For the text-containing cell, return its midpoint in [X, Y] coordinate format. 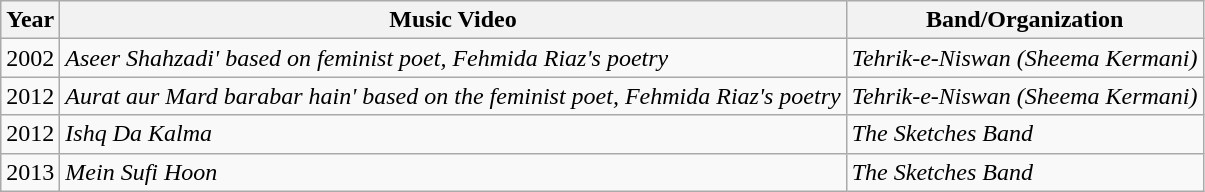
Aurat aur Mard barabar hain' based on the feminist poet, Fehmida Riaz's poetry [453, 96]
Year [30, 20]
Band/Organization [1024, 20]
Ishq Da Kalma [453, 134]
Mein Sufi Hoon [453, 172]
Music Video [453, 20]
Aseer Shahzadi' based on feminist poet, Fehmida Riaz's poetry [453, 58]
2002 [30, 58]
2013 [30, 172]
